Capture the cell that displays the provided text and extract its (x, y) central coordinate. 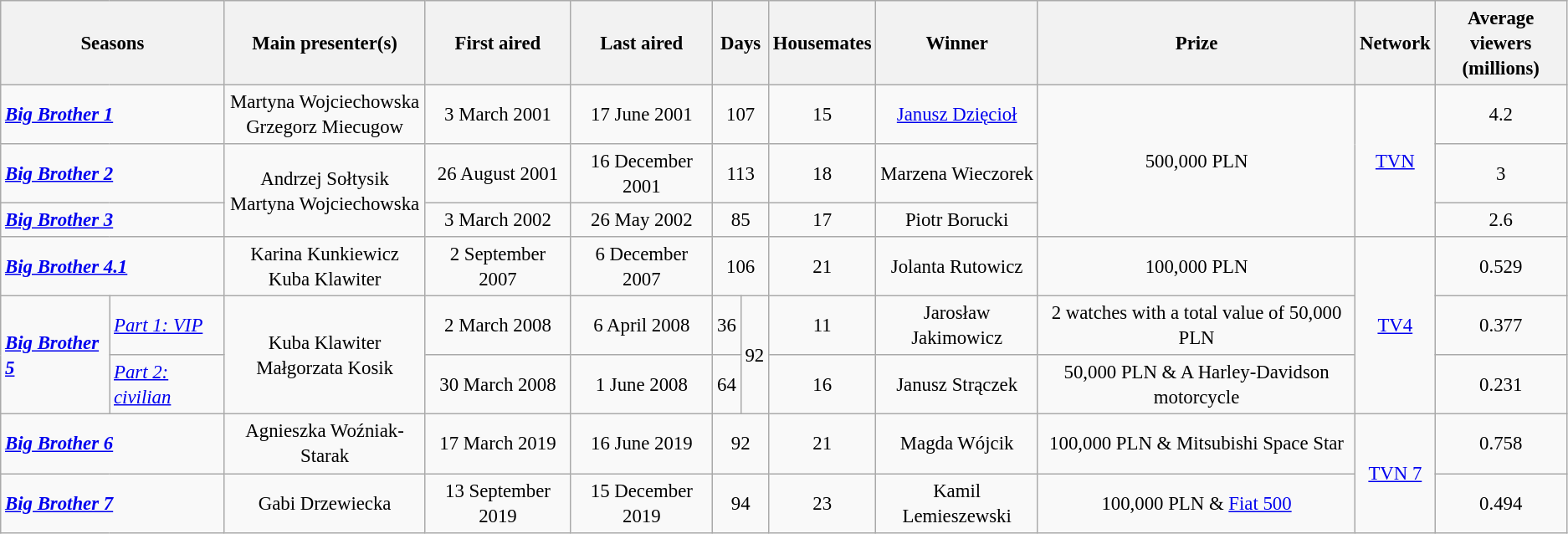
0.529 (1501, 266)
Janusz Dzięcioł (957, 116)
Magda Wójcik (957, 444)
First aired (498, 44)
15 December 2019 (642, 504)
2.6 (1501, 221)
Big Brother 7 (112, 504)
Piotr Borucki (957, 221)
TVN 7 (1396, 474)
Agnieszka Woźniak-Starak (325, 444)
0.231 (1501, 385)
2 March 2008 (498, 326)
3 (1501, 174)
Big Brother 5 (55, 355)
16 December 2001 (642, 174)
6 April 2008 (642, 326)
3 March 2002 (498, 221)
113 (741, 174)
17 June 2001 (642, 116)
Housemates (822, 44)
0.377 (1501, 326)
4.2 (1501, 116)
6 December 2007 (642, 266)
Part 1: VIP (167, 326)
Big Brother 2 (112, 174)
2 watches with a total value of 50,000 PLN (1196, 326)
100,000 PLN (1196, 266)
0.494 (1501, 504)
2 September 2007 (498, 266)
Janusz Strączek (957, 385)
36 (726, 326)
Average viewers(millions) (1501, 44)
Kamil Lemieszewski (957, 504)
107 (741, 116)
Martyna WojciechowskaGrzegorz Miecugow (325, 116)
Gabi Drzewiecka (325, 504)
17 (822, 221)
13 September 2019 (498, 504)
23 (822, 504)
Jolanta Rutowicz (957, 266)
Andrzej SołtysikMartyna Wojciechowska (325, 191)
26 May 2002 (642, 221)
94 (741, 504)
Network (1396, 44)
18 (822, 174)
Karina KunkiewiczKuba Klawiter (325, 266)
11 (822, 326)
0.758 (1501, 444)
17 March 2019 (498, 444)
15 (822, 116)
106 (741, 266)
100,000 PLN & Mitsubishi Space Star (1196, 444)
Days (741, 44)
Seasons (112, 44)
Big Brother 4.1 (112, 266)
Big Brother 1 (112, 116)
1 June 2008 (642, 385)
3 March 2001 (498, 116)
30 March 2008 (498, 385)
16 June 2019 (642, 444)
Prize (1196, 44)
64 (726, 385)
85 (741, 221)
Winner (957, 44)
Big Brother 3 (112, 221)
100,000 PLN & Fiat 500 (1196, 504)
16 (822, 385)
500,000 PLN (1196, 162)
Marzena Wieczorek (957, 174)
Part 2: civilian (167, 385)
50,000 PLN & A Harley-Davidson motorcycle (1196, 385)
Big Brother 6 (112, 444)
Jarosław Jakimowicz (957, 326)
26 August 2001 (498, 174)
TV4 (1396, 326)
Last aired (642, 44)
Main presenter(s) (325, 44)
Kuba KlawiterMałgorzata Kosik (325, 355)
TVN (1396, 162)
